Scan for the cell matching the given text and deliver its [x, y] coordinate at center. 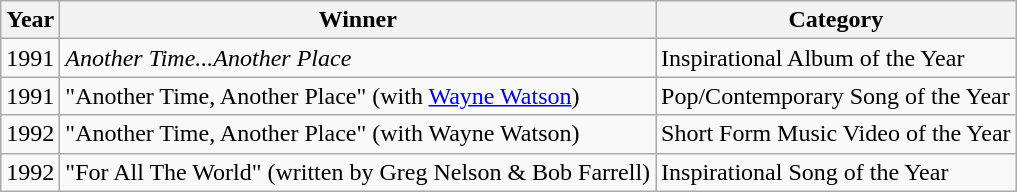
Inspirational Song of the Year [836, 172]
Year [30, 20]
Inspirational Album of the Year [836, 58]
Pop/Contemporary Song of the Year [836, 96]
Category [836, 20]
Short Form Music Video of the Year [836, 134]
Winner [358, 20]
"For All The World" (written by Greg Nelson & Bob Farrell) [358, 172]
Another Time...Another Place [358, 58]
